Identify which cell holds the provided text, then report its (x, y) central coordinate. 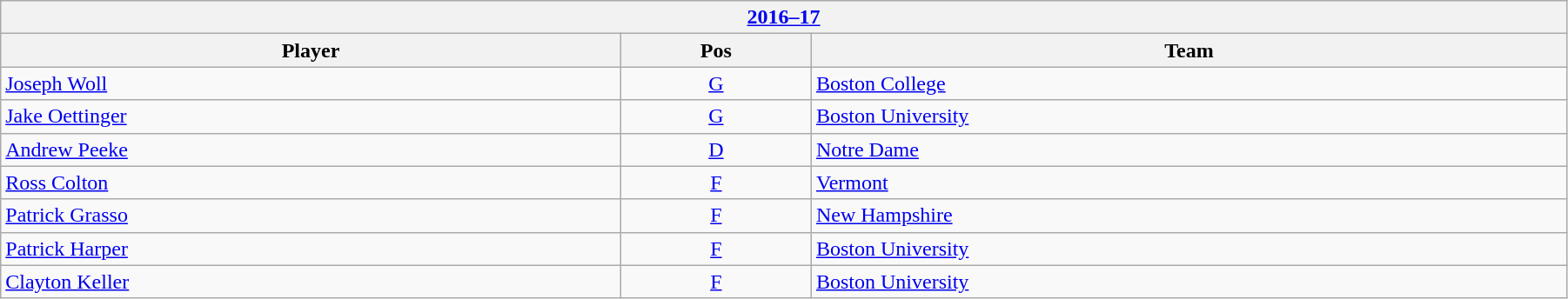
Boston College (1189, 83)
2016–17 (784, 17)
Jake Oettinger (312, 116)
Patrick Harper (312, 249)
Ross Colton (312, 183)
Andrew Peeke (312, 149)
D (715, 149)
Notre Dame (1189, 149)
Team (1189, 50)
Player (312, 50)
New Hampshire (1189, 216)
Pos (715, 50)
Clayton Keller (312, 282)
Patrick Grasso (312, 216)
Joseph Woll (312, 83)
Vermont (1189, 183)
